Capture the cell that displays the provided text and extract its [X, Y] central coordinate. 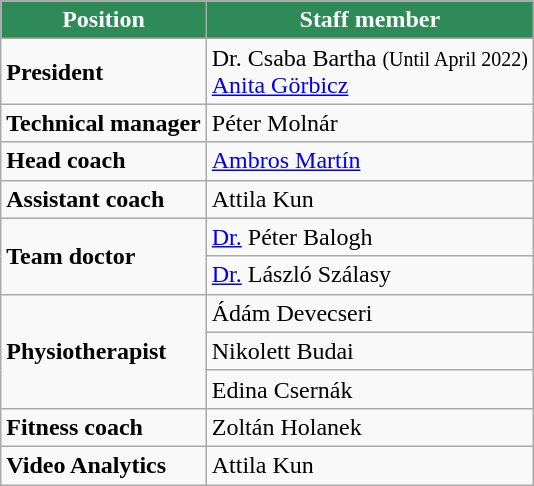
President [104, 72]
Dr. Csaba Bartha (Until April 2022) Anita Görbicz [370, 72]
Edina Csernák [370, 389]
Péter Molnár [370, 123]
Physiotherapist [104, 351]
Dr. Péter Balogh [370, 237]
Assistant coach [104, 199]
Head coach [104, 161]
Zoltán Holanek [370, 427]
Technical manager [104, 123]
Staff member [370, 20]
Ádám Devecseri [370, 313]
Team doctor [104, 256]
Fitness coach [104, 427]
Nikolett Budai [370, 351]
Video Analytics [104, 465]
Ambros Martín [370, 161]
Position [104, 20]
Dr. László Szálasy [370, 275]
